Capture the cell that displays the provided text and extract its (x, y) central coordinate. 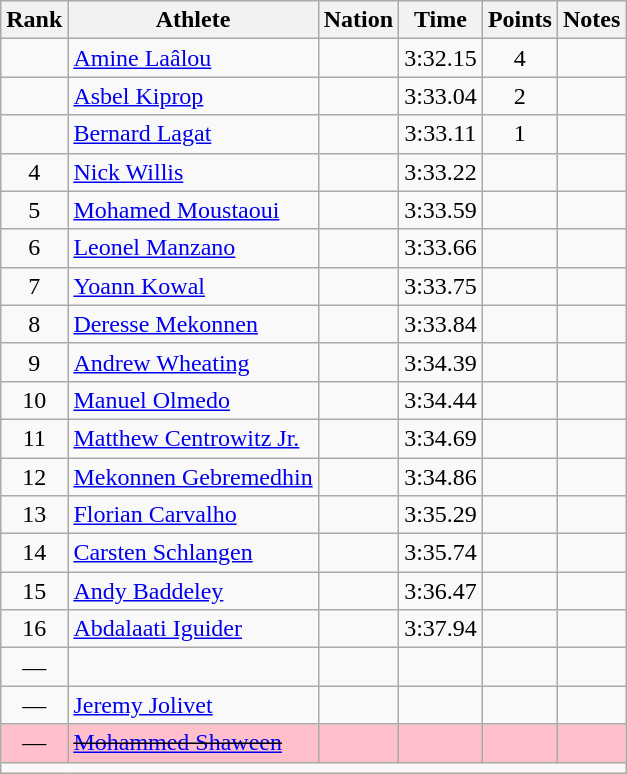
Abdalaati Iguider (193, 629)
6 (34, 248)
Matthew Centrowitz Jr. (193, 438)
3:33.59 (441, 210)
9 (34, 362)
Jeremy Jolivet (193, 705)
Bernard Lagat (193, 134)
2 (520, 96)
Manuel Olmedo (193, 400)
7 (34, 286)
Mohammed Shaween (193, 743)
Notes (591, 20)
13 (34, 515)
3:34.69 (441, 438)
Leonel Manzano (193, 248)
3:34.86 (441, 477)
16 (34, 629)
Points (520, 20)
14 (34, 553)
3:36.47 (441, 591)
3:35.29 (441, 515)
10 (34, 400)
Mekonnen Gebremedhin (193, 477)
3:33.66 (441, 248)
Florian Carvalho (193, 515)
Time (441, 20)
Andy Baddeley (193, 591)
1 (520, 134)
3:33.84 (441, 324)
Rank (34, 20)
Amine Laâlou (193, 58)
8 (34, 324)
11 (34, 438)
3:33.04 (441, 96)
Athlete (193, 20)
12 (34, 477)
3:33.75 (441, 286)
3:33.22 (441, 172)
3:34.44 (441, 400)
3:32.15 (441, 58)
Andrew Wheating (193, 362)
15 (34, 591)
Asbel Kiprop (193, 96)
Mohamed Moustaoui (193, 210)
Deresse Mekonnen (193, 324)
Nation (358, 20)
Carsten Schlangen (193, 553)
3:37.94 (441, 629)
Nick Willis (193, 172)
3:35.74 (441, 553)
Yoann Kowal (193, 286)
3:34.39 (441, 362)
5 (34, 210)
3:33.11 (441, 134)
